Return the (x, y) coordinate for the center point of the cell that contains the specified text.  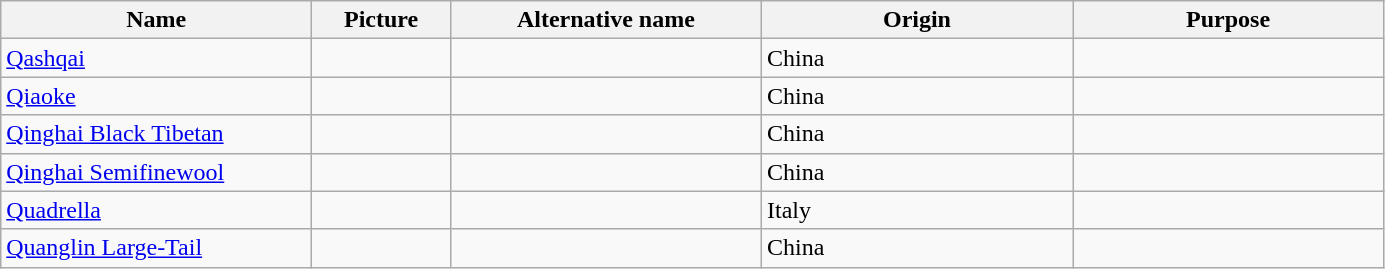
Qashqai (156, 58)
Qiaoke (156, 96)
Alternative name (606, 20)
Quanglin Large-Tail (156, 248)
Origin (916, 20)
Picture (382, 20)
Name (156, 20)
Qinghai Black Tibetan (156, 134)
Italy (916, 210)
Quadrella (156, 210)
Qinghai Semifinewool (156, 172)
Purpose (1228, 20)
